Identify which cell holds the provided text, then report its [x, y] central coordinate. 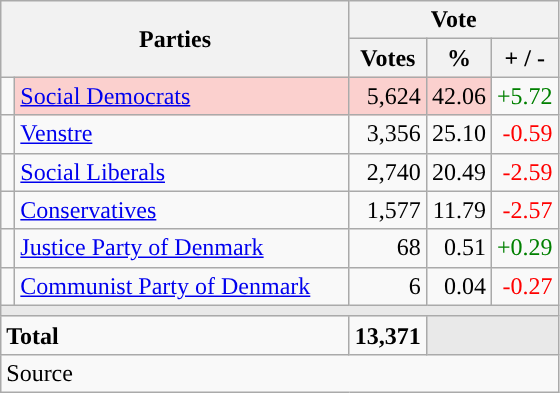
Parties [176, 39]
Venstre [182, 134]
Justice Party of Denmark [182, 248]
-2.59 [524, 172]
-0.27 [524, 286]
1,577 [388, 210]
20.49 [458, 172]
25.10 [458, 134]
+0.29 [524, 248]
0.04 [458, 286]
42.06 [458, 96]
3,356 [388, 134]
+ / - [524, 58]
+5.72 [524, 96]
-0.59 [524, 134]
Conservatives [182, 210]
-2.57 [524, 210]
Source [280, 373]
11.79 [458, 210]
5,624 [388, 96]
Communist Party of Denmark [182, 286]
13,371 [388, 335]
Social Liberals [182, 172]
% [458, 58]
2,740 [388, 172]
Vote [454, 20]
Votes [388, 58]
6 [388, 286]
0.51 [458, 248]
Total [176, 335]
Social Democrats [182, 96]
68 [388, 248]
